Detect which cell encompasses the target text, then output its [x, y] center coordinate. 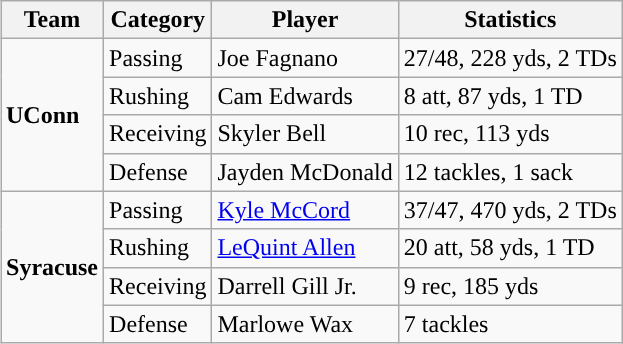
Player [305, 20]
20 att, 58 yds, 1 TD [510, 248]
Darrell Gill Jr. [305, 286]
9 rec, 185 yds [510, 286]
Category [158, 20]
Jayden McDonald [305, 172]
Marlowe Wax [305, 324]
27/48, 228 yds, 2 TDs [510, 58]
Kyle McCord [305, 210]
UConn [52, 115]
Skyler Bell [305, 134]
Cam Edwards [305, 96]
7 tackles [510, 324]
Team [52, 20]
LeQuint Allen [305, 248]
Statistics [510, 20]
Joe Fagnano [305, 58]
37/47, 470 yds, 2 TDs [510, 210]
12 tackles, 1 sack [510, 172]
8 att, 87 yds, 1 TD [510, 96]
10 rec, 113 yds [510, 134]
Syracuse [52, 267]
